For the text-containing cell, return its midpoint in (x, y) coordinate format. 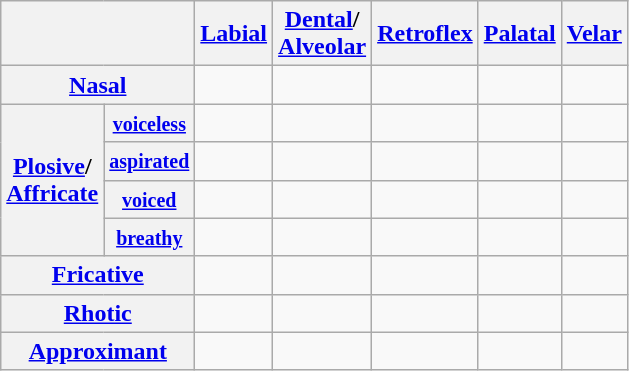
Rhotic (98, 313)
Nasal (98, 85)
voiced (150, 199)
Retroflex (426, 34)
Labial (234, 34)
Plosive/Affricate (52, 180)
aspirated (150, 161)
Approximant (98, 351)
breathy (150, 237)
Dental/Alveolar (322, 34)
voiceless (150, 123)
Velar (594, 34)
Fricative (98, 275)
Palatal (520, 34)
